Search for the cell housing the specified text and yield its (x, y) center coordinate. 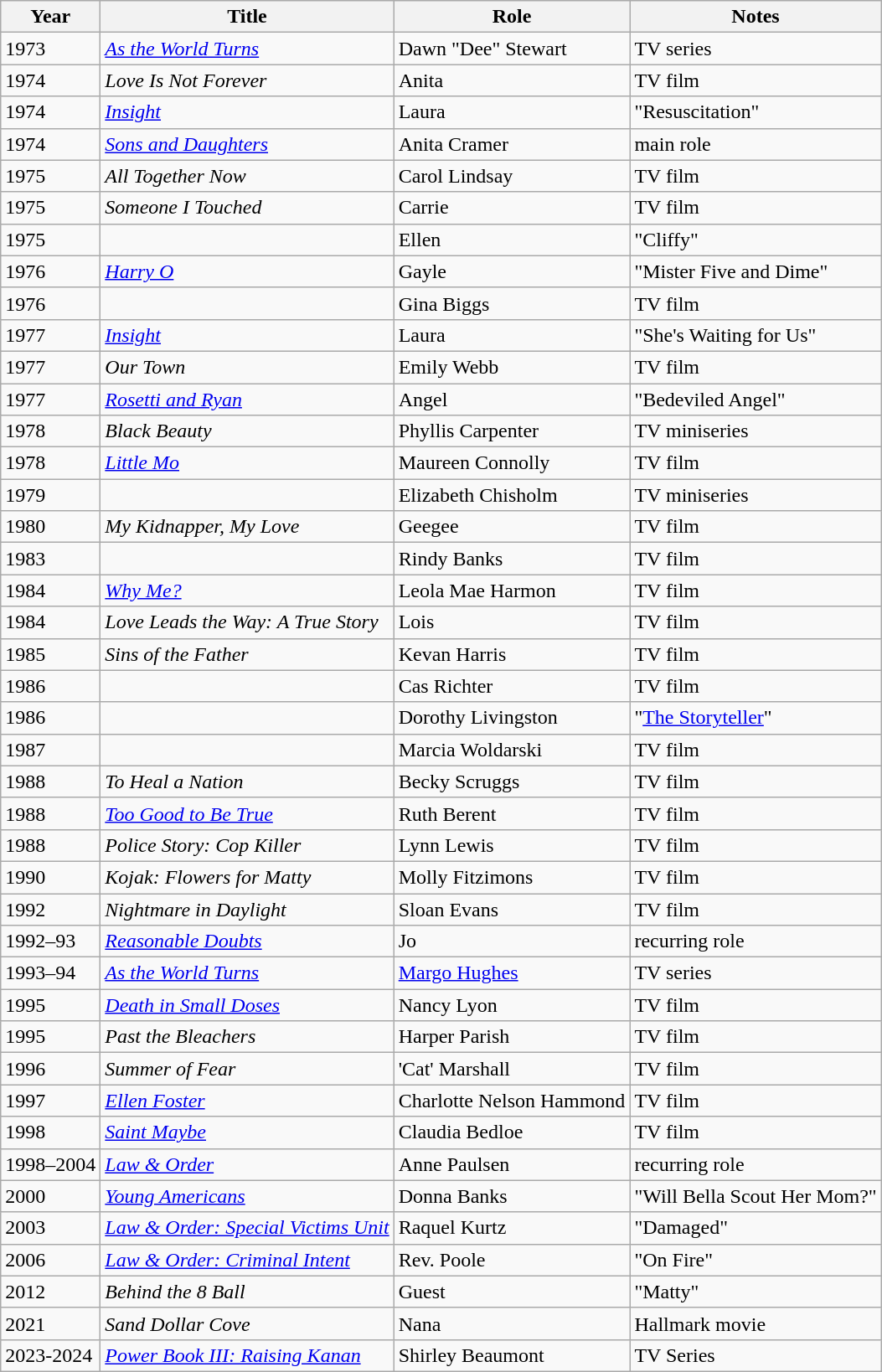
"Damaged" (756, 1228)
main role (756, 144)
Kojak: Flowers for Matty (247, 877)
"Mister Five and Dime" (756, 271)
1996 (50, 1069)
Role (512, 17)
2023-2024 (50, 1355)
To Heal a Nation (247, 781)
Gina Biggs (512, 303)
1980 (50, 527)
1983 (50, 559)
Geegee (512, 527)
Reasonable Doubts (247, 941)
"Will Bella Scout Her Mom?" (756, 1196)
Carrie (512, 208)
Too Good to Be True (247, 813)
Dawn "Dee" Stewart (512, 49)
Death in Small Doses (247, 1005)
Ruth Berent (512, 813)
'Cat' Marshall (512, 1069)
Sons and Daughters (247, 144)
Sloan Evans (512, 909)
Cas Richter (512, 686)
Marcia Woldarski (512, 750)
Title (247, 17)
Our Town (247, 367)
1987 (50, 750)
"The Storyteller" (756, 718)
My Kidnapper, My Love (247, 527)
Donna Banks (512, 1196)
"Matty" (756, 1292)
Margo Hughes (512, 973)
Claudia Bedloe (512, 1132)
TV Series (756, 1355)
Ellen Foster (247, 1101)
2000 (50, 1196)
Black Beauty (247, 431)
2006 (50, 1260)
Emily Webb (512, 367)
2021 (50, 1323)
Shirley Beaumont (512, 1355)
Anita (512, 80)
Love Is Not Forever (247, 80)
Rosetti and Ryan (247, 400)
Past the Bleachers (247, 1037)
Dorothy Livingston (512, 718)
Harper Parish (512, 1037)
Becky Scruggs (512, 781)
Lynn Lewis (512, 845)
Lois (512, 622)
Summer of Fear (247, 1069)
"She's Waiting for Us" (756, 335)
Rev. Poole (512, 1260)
Charlotte Nelson Hammond (512, 1101)
Gayle (512, 271)
Why Me? (247, 591)
Molly Fitzimons (512, 877)
Young Americans (247, 1196)
"Bedeviled Angel" (756, 400)
Guest (512, 1292)
1992 (50, 909)
1992–93 (50, 941)
Carol Lindsay (512, 176)
Leola Mae Harmon (512, 591)
Law & Order: Special Victims Unit (247, 1228)
1993–94 (50, 973)
1998–2004 (50, 1164)
Phyllis Carpenter (512, 431)
Police Story: Cop Killer (247, 845)
Little Mo (247, 463)
Notes (756, 17)
Sins of the Father (247, 654)
Power Book III: Raising Kanan (247, 1355)
Ellen (512, 240)
Year (50, 17)
"On Fire" (756, 1260)
"Resuscitation" (756, 112)
1997 (50, 1101)
1979 (50, 495)
1990 (50, 877)
Harry O (247, 271)
Jo (512, 941)
Saint Maybe (247, 1132)
Love Leads the Way: A True Story (247, 622)
Elizabeth Chisholm (512, 495)
Nana (512, 1323)
2012 (50, 1292)
Kevan Harris (512, 654)
Law & Order: Criminal Intent (247, 1260)
Anita Cramer (512, 144)
1985 (50, 654)
Anne Paulsen (512, 1164)
Nightmare in Daylight (247, 909)
Angel (512, 400)
Raquel Kurtz (512, 1228)
Maureen Connolly (512, 463)
1998 (50, 1132)
Behind the 8 Ball (247, 1292)
1973 (50, 49)
Hallmark movie (756, 1323)
Someone I Touched (247, 208)
All Together Now (247, 176)
2003 (50, 1228)
Sand Dollar Cove (247, 1323)
"Cliffy" (756, 240)
Law & Order (247, 1164)
Nancy Lyon (512, 1005)
Rindy Banks (512, 559)
